Return (X, Y) of the center of cell containing provided text 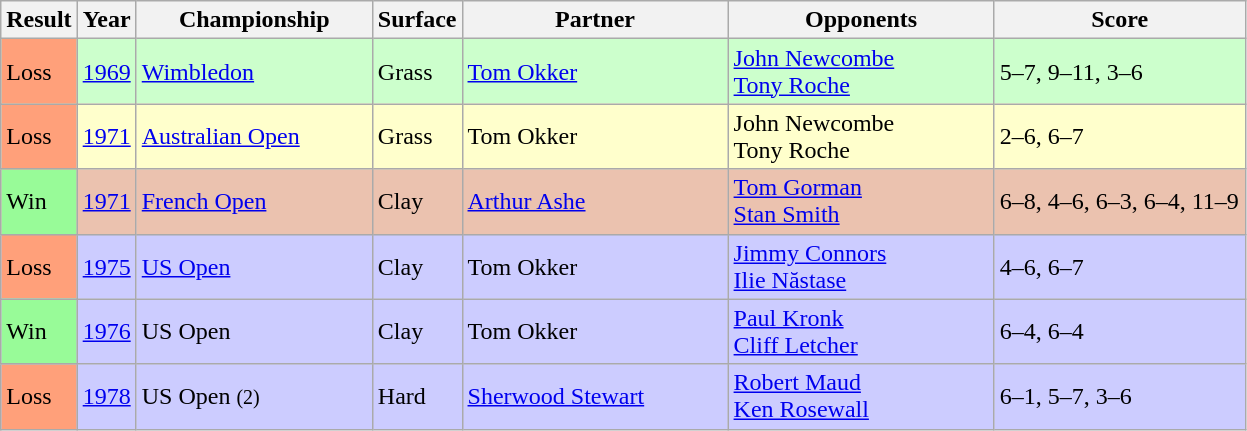
Hard (417, 396)
1976 (106, 332)
US Open (2) (254, 396)
2–6, 6–7 (1120, 136)
Opponents (861, 20)
Sherwood Stewart (595, 396)
4–6, 6–7 (1120, 266)
Australian Open (254, 136)
Robert Maud Ken Rosewall (861, 396)
French Open (254, 202)
5–7, 9–11, 3–6 (1120, 72)
Result (39, 20)
Score (1120, 20)
Arthur Ashe (595, 202)
Championship (254, 20)
6–8, 4–6, 6–3, 6–4, 11–9 (1120, 202)
Tom Gorman Stan Smith (861, 202)
Year (106, 20)
1969 (106, 72)
Surface (417, 20)
Jimmy Connors Ilie Năstase (861, 266)
Paul Kronk Cliff Letcher (861, 332)
Wimbledon (254, 72)
6–4, 6–4 (1120, 332)
Partner (595, 20)
1975 (106, 266)
1978 (106, 396)
6–1, 5–7, 3–6 (1120, 396)
